Provide the [x, y] coordinate of the cell's center where the given text is located.  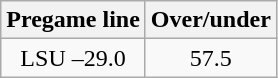
LSU –29.0 [74, 58]
Pregame line [74, 20]
Over/under [210, 20]
57.5 [210, 58]
